Capture the cell that displays the provided text and extract its [x, y] central coordinate. 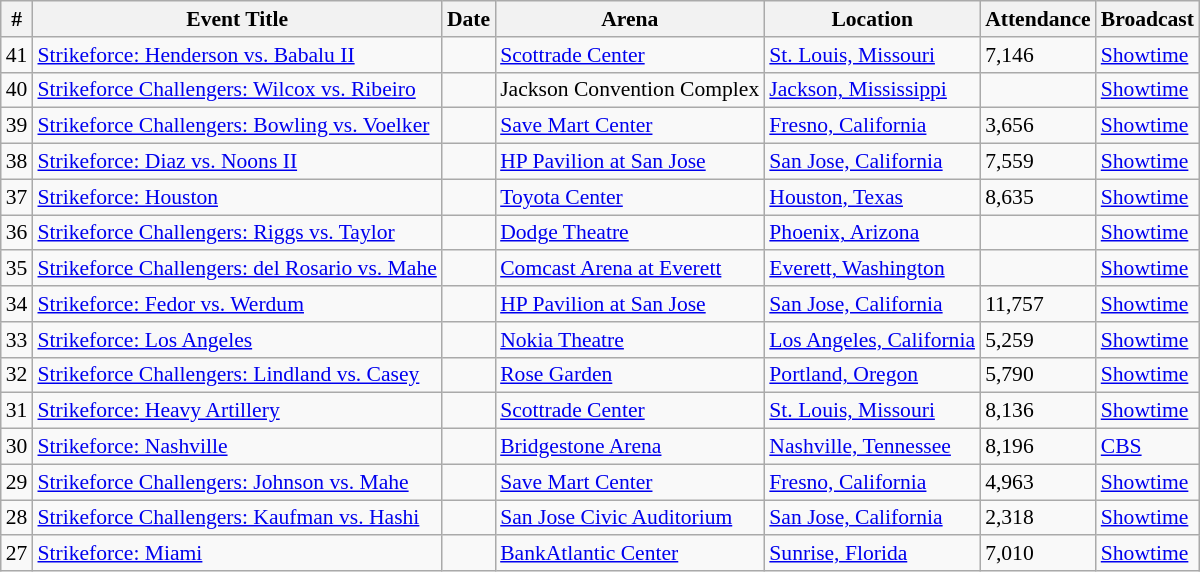
Toyota Center [630, 197]
29 [17, 482]
Location [872, 19]
Arena [630, 19]
Nashville, Tennessee [872, 447]
7,146 [1038, 55]
Date [468, 19]
Strikeforce: Henderson vs. Babalu II [236, 55]
41 [17, 55]
11,757 [1038, 304]
33 [17, 340]
Sunrise, Florida [872, 554]
Everett, Washington [872, 269]
5,259 [1038, 340]
8,196 [1038, 447]
39 [17, 126]
36 [17, 233]
Strikeforce Challengers: Bowling vs. Voelker [236, 126]
Rose Garden [630, 375]
28 [17, 518]
Phoenix, Arizona [872, 233]
4,963 [1038, 482]
Comcast Arena at Everett [630, 269]
Jackson Convention Complex [630, 90]
Nokia Theatre [630, 340]
3,656 [1038, 126]
Strikeforce Challengers: Kaufman vs. Hashi [236, 518]
Strikeforce: Nashville [236, 447]
35 [17, 269]
Strikeforce: Los Angeles [236, 340]
Los Angeles, California [872, 340]
San Jose Civic Auditorium [630, 518]
Strikeforce: Miami [236, 554]
8,136 [1038, 411]
27 [17, 554]
Event Title [236, 19]
Strikeforce Challengers: Riggs vs. Taylor [236, 233]
Houston, Texas [872, 197]
37 [17, 197]
Portland, Oregon [872, 375]
8,635 [1038, 197]
31 [17, 411]
40 [17, 90]
Strikeforce: Diaz vs. Noons II [236, 162]
Bridgestone Arena [630, 447]
2,318 [1038, 518]
Strikeforce Challengers: Wilcox vs. Ribeiro [236, 90]
32 [17, 375]
# [17, 19]
30 [17, 447]
Attendance [1038, 19]
7,010 [1038, 554]
Strikeforce: Heavy Artillery [236, 411]
Broadcast [1148, 19]
Jackson, Mississippi [872, 90]
BankAtlantic Center [630, 554]
5,790 [1038, 375]
Strikeforce Challengers: Johnson vs. Mahe [236, 482]
Dodge Theatre [630, 233]
34 [17, 304]
CBS [1148, 447]
Strikeforce Challengers: del Rosario vs. Mahe [236, 269]
Strikeforce: Fedor vs. Werdum [236, 304]
Strikeforce: Houston [236, 197]
38 [17, 162]
Strikeforce Challengers: Lindland vs. Casey [236, 375]
7,559 [1038, 162]
